Identify which cell holds the provided text, then report its [X, Y] central coordinate. 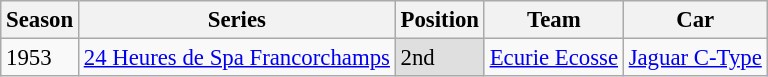
Car [695, 20]
Ecurie Ecosse [554, 58]
Season [40, 20]
Team [554, 20]
Position [440, 20]
Jaguar C-Type [695, 58]
Series [236, 20]
1953 [40, 58]
24 Heures de Spa Francorchamps [236, 58]
2nd [440, 58]
